Capture the cell that displays the provided text and extract its [x, y] central coordinate. 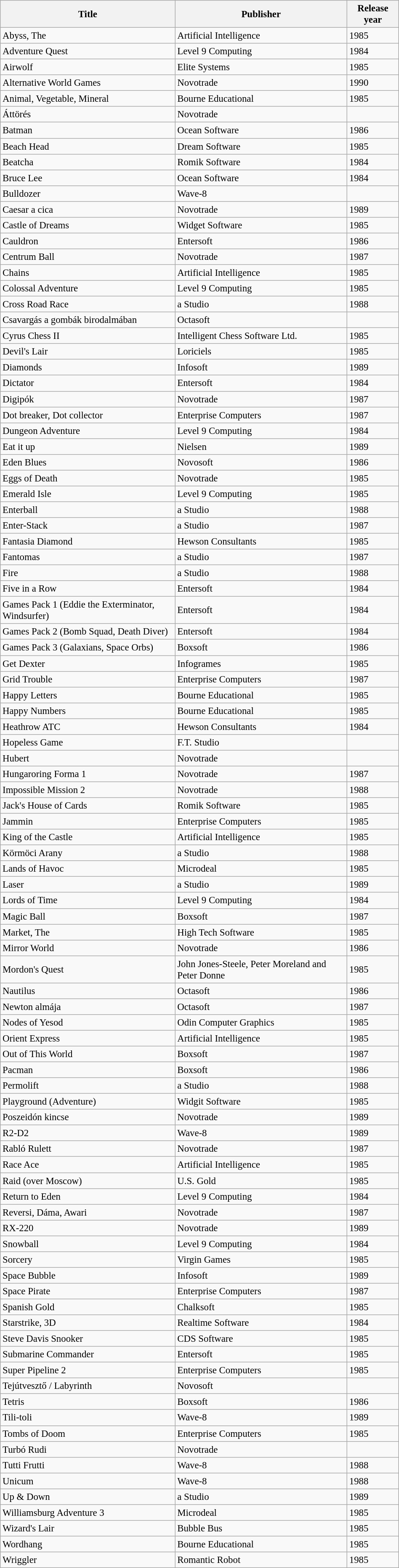
Centrum Ball [88, 257]
Games Pack 2 (Bomb Squad, Death Diver) [88, 632]
Newton almája [88, 1007]
Turbó Rudi [88, 1449]
Cyrus Chess II [88, 336]
RX-220 [88, 1228]
Market, The [88, 932]
Wriggler [88, 1560]
U.S. Gold [261, 1181]
Hubert [88, 758]
Abyss, The [88, 36]
Playground (Adventure) [88, 1102]
Digipók [88, 399]
Heathrow ATC [88, 727]
Chains [88, 272]
Hopeless Game [88, 743]
Super Pipeline 2 [88, 1370]
Tombs of Doom [88, 1433]
Happy Numbers [88, 711]
Poszeidón kincse [88, 1117]
Publisher [261, 14]
Castle of Dreams [88, 225]
Beatcha [88, 162]
Colossal Adventure [88, 288]
Up & Down [88, 1497]
Steve Davis Snooker [88, 1339]
Pacman [88, 1070]
Starstrike, 3D [88, 1323]
Reversi, Dáma, Awari [88, 1212]
Odin Computer Graphics [261, 1023]
John Jones-Steele, Peter Moreland and Peter Donne [261, 970]
Realtime Software [261, 1323]
Nielsen [261, 447]
R2-D2 [88, 1133]
Permolift [88, 1086]
Games Pack 1 (Eddie the Exterminator, Windsurfer) [88, 611]
Virgin Games [261, 1260]
Fire [88, 573]
Mirror World [88, 948]
Orient Express [88, 1038]
Dictator [88, 383]
Happy Letters [88, 695]
Return to Eden [88, 1196]
Magic Ball [88, 916]
Cauldron [88, 241]
Five in a Row [88, 589]
Grid Trouble [88, 679]
Loriciels [261, 352]
Unicum [88, 1481]
Nautilus [88, 991]
Enterball [88, 510]
Wizard's Lair [88, 1528]
Enter-Stack [88, 526]
Space Bubble [88, 1275]
Tetris [88, 1402]
Title [88, 14]
Bulldozer [88, 193]
Cross Road Race [88, 304]
Elite Systems [261, 67]
Impossible Mission 2 [88, 790]
Laser [88, 885]
Intelligent Chess Software Ltd. [261, 336]
Games Pack 3 (Galaxians, Space Orbs) [88, 648]
Race Ace [88, 1165]
Jack's House of Cards [88, 806]
Dream Software [261, 146]
Adventure Quest [88, 51]
Fantasia Diamond [88, 542]
1990 [373, 83]
Emerald Isle [88, 494]
Animal, Vegetable, Mineral [88, 99]
Tili-toli [88, 1418]
Diamonds [88, 368]
Out of This World [88, 1054]
Eggs of Death [88, 478]
Widget Software [261, 225]
Raid (over Moscow) [88, 1181]
Lords of Time [88, 901]
King of the Castle [88, 837]
Get Dexter [88, 664]
CDS Software [261, 1339]
Alternative World Games [88, 83]
Eden Blues [88, 463]
Airwolf [88, 67]
Chalksoft [261, 1307]
Romantic Robot [261, 1560]
Dot breaker, Dot collector [88, 415]
Devil's Lair [88, 352]
High Tech Software [261, 932]
Sorcery [88, 1260]
Spanish Gold [88, 1307]
Bruce Lee [88, 178]
Csavargás a gombák birodalmában [88, 320]
Hungaroring Forma 1 [88, 774]
Rabló Rulett [88, 1149]
Infogrames [261, 664]
Caesar a cica [88, 209]
Tejútvesztő / Labyrinth [88, 1386]
Áttörés [88, 115]
Submarine Commander [88, 1354]
Mordon's Quest [88, 970]
F.T. Studio [261, 743]
Körmöci Arany [88, 853]
Williamsburg Adventure 3 [88, 1512]
Bubble Bus [261, 1528]
Beach Head [88, 146]
Dungeon Adventure [88, 431]
Space Pirate [88, 1291]
Lands of Havoc [88, 869]
Wordhang [88, 1544]
Batman [88, 130]
Fantomas [88, 557]
Tutti Frutti [88, 1465]
Jammin [88, 822]
Eat it up [88, 447]
Release year [373, 14]
Nodes of Yesod [88, 1023]
Widgit Software [261, 1102]
Snowball [88, 1244]
